From the cell containing the given text, extract its center point as [x, y] coordinate. 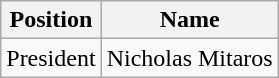
Name [190, 20]
Position [51, 20]
President [51, 58]
Nicholas Mitaros [190, 58]
